Return [X, Y] of the center of cell containing provided text 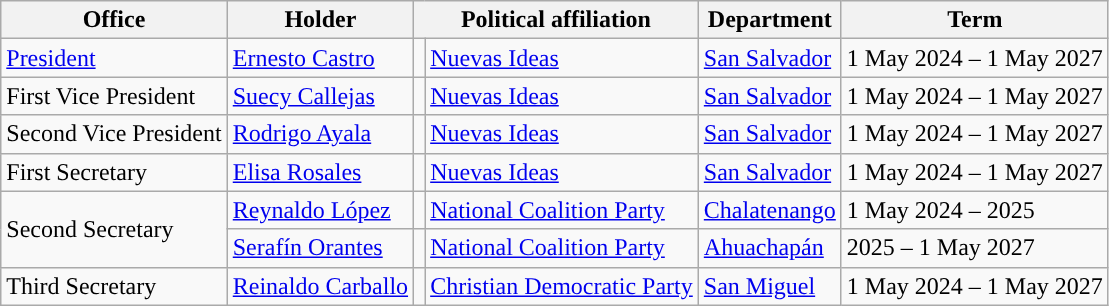
Chalatenango [770, 210]
San Miguel [770, 286]
Department [770, 20]
1 May 2024 – 2025 [974, 210]
Ernesto Castro [320, 58]
President [114, 58]
Elisa Rosales [320, 172]
Reynaldo López [320, 210]
2025 – 1 May 2027 [974, 248]
Term [974, 20]
Suecy Callejas [320, 96]
First Vice President [114, 96]
Holder [320, 20]
Second Vice President [114, 134]
Political affiliation [556, 20]
Second Secretary [114, 229]
Ahuachapán [770, 248]
Serafín Orantes [320, 248]
Reinaldo Carballo [320, 286]
First Secretary [114, 172]
Office [114, 20]
Christian Democratic Party [562, 286]
Third Secretary [114, 286]
Rodrigo Ayala [320, 134]
